Extract the (x, y) coordinate from the center of the cell holding the provided text.  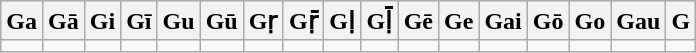
Ge (459, 21)
Gi (102, 21)
Gē (418, 21)
Gu (178, 21)
G (681, 21)
Gū (222, 21)
Go (590, 21)
Gō (548, 21)
Gṛ (263, 21)
Gḷ (342, 21)
Gau (638, 21)
Gḹ (380, 21)
Gai (503, 21)
Gī (139, 21)
Ga (22, 21)
Gṝ (303, 21)
Gā (63, 21)
